Identify which cell holds the provided text, then report its [X, Y] central coordinate. 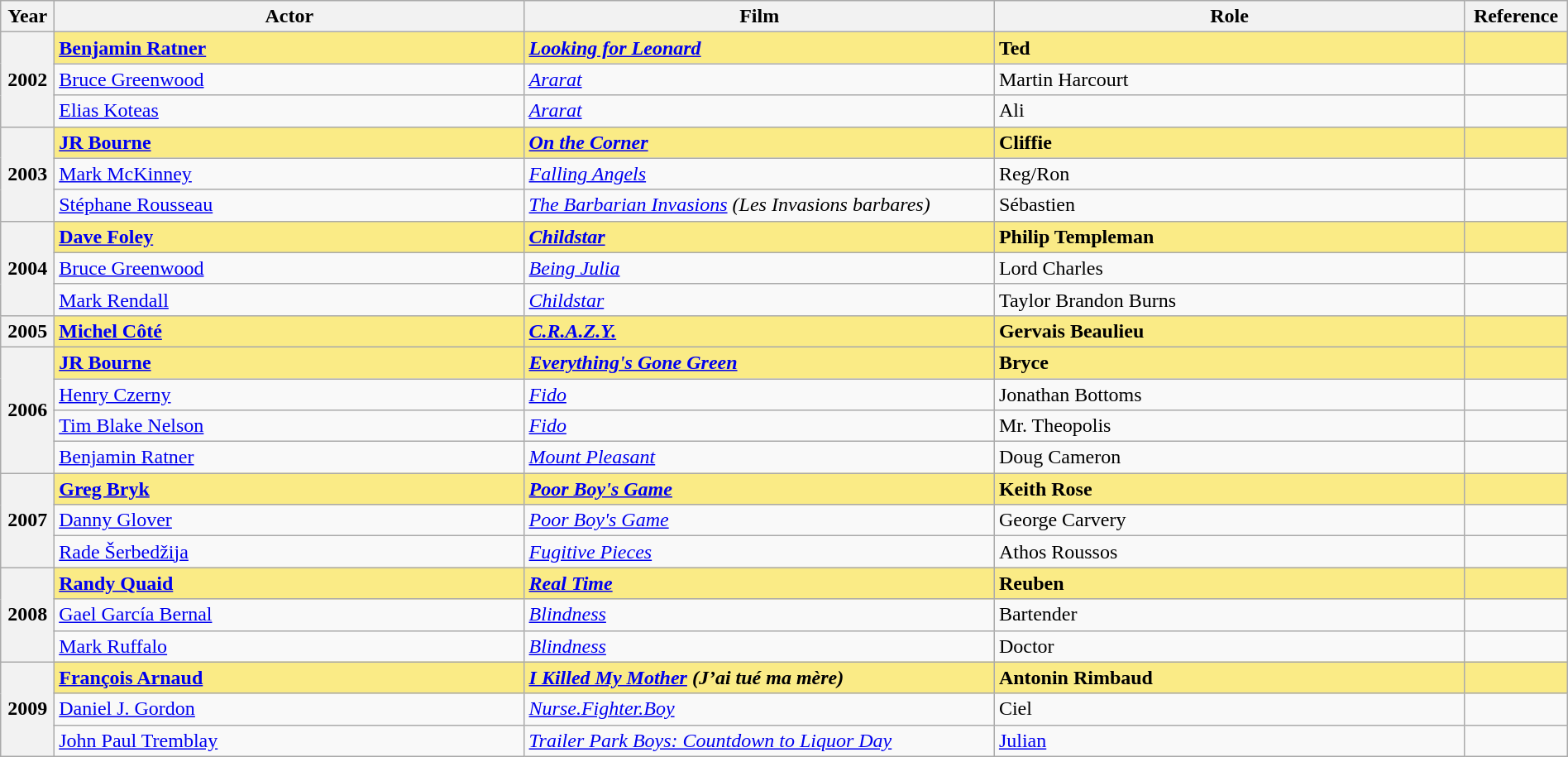
Falling Angels [759, 174]
The Barbarian Invasions (Les Invasions barbares) [759, 205]
Antonin Rimbaud [1229, 678]
On the Corner [759, 142]
Ali [1229, 111]
Mark Rendall [289, 299]
Danny Glover [289, 520]
Rade Šerbedžija [289, 552]
I Killed My Mother (J’ai tué ma mère) [759, 678]
Reuben [1229, 583]
Daniel J. Gordon [289, 709]
Nurse.Fighter.Boy [759, 709]
2002 [28, 79]
Ted [1229, 48]
2004 [28, 268]
C.R.A.Z.Y. [759, 331]
Gael García Bernal [289, 615]
Being Julia [759, 268]
Reference [1517, 17]
Greg Bryk [289, 489]
Trailer Park Boys: Countdown to Liquor Day [759, 740]
Elias Koteas [289, 111]
Cliffie [1229, 142]
Actor [289, 17]
Mark Ruffalo [289, 646]
George Carvery [1229, 520]
Bartender [1229, 615]
Gervais Beaulieu [1229, 331]
Mount Pleasant [759, 458]
Philip Templeman [1229, 237]
Sébastien [1229, 205]
2007 [28, 520]
Martin Harcourt [1229, 79]
Reg/Ron [1229, 174]
Dave Foley [289, 237]
Henry Czerny [289, 395]
Film [759, 17]
Randy Quaid [289, 583]
Bryce [1229, 362]
Role [1229, 17]
Jonathan Bottoms [1229, 395]
Athos Roussos [1229, 552]
Ciel [1229, 709]
Julian [1229, 740]
2009 [28, 709]
Looking for Leonard [759, 48]
John Paul Tremblay [289, 740]
Doctor [1229, 646]
Year [28, 17]
Taylor Brandon Burns [1229, 299]
François Arnaud [289, 678]
2005 [28, 331]
Tim Blake Nelson [289, 426]
Mr. Theopolis [1229, 426]
Keith Rose [1229, 489]
2006 [28, 410]
Mark McKinney [289, 174]
Lord Charles [1229, 268]
2003 [28, 174]
Stéphane Rousseau [289, 205]
Real Time [759, 583]
Fugitive Pieces [759, 552]
Everything's Gone Green [759, 362]
2008 [28, 615]
Doug Cameron [1229, 458]
Michel Côté [289, 331]
